Find where the given text appears and provide that cell's center as (X, Y) coordinate. 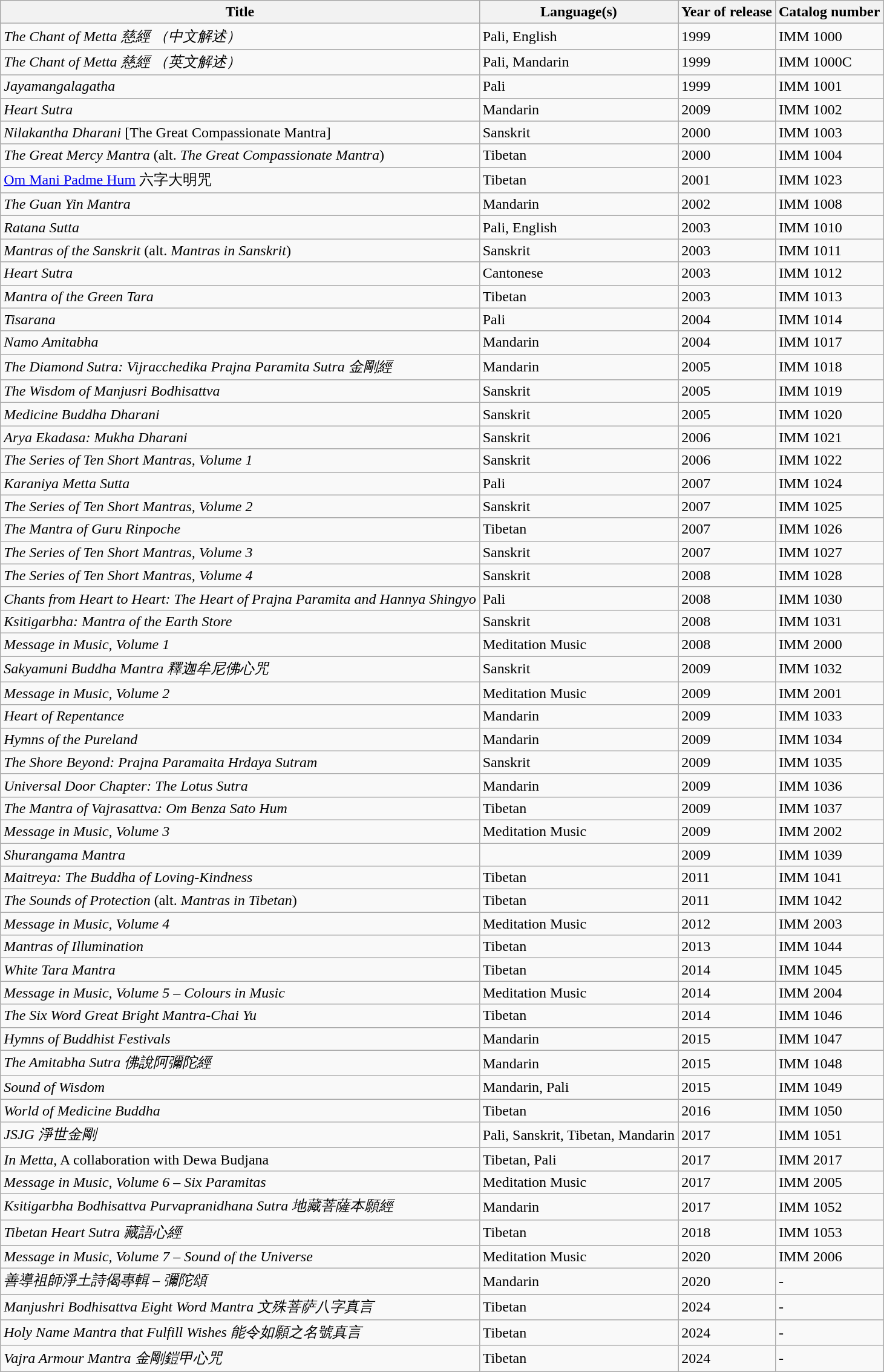
Karaniya Metta Sutta (240, 483)
IMM 1011 (829, 250)
IMM 1014 (829, 319)
IMM 1033 (829, 716)
The Amitabha Sutra 佛說阿彌陀經 (240, 1063)
Pali, Mandarin (578, 62)
IMM 2017 (829, 1159)
The Sounds of Protection (alt. Mantras in Tibetan) (240, 901)
Medicine Buddha Dharani (240, 414)
IMM 1036 (829, 785)
Namo Amitabha (240, 342)
Ratana Sutta (240, 227)
Heart of Repentance (240, 716)
White Tara Mantra (240, 970)
IMM 1004 (829, 155)
Sakyamuni Buddha Mantra 釋迦牟尼佛心咒 (240, 669)
Shurangama Mantra (240, 855)
Message in Music, Volume 4 (240, 924)
Ksitigarbha Bodhisattva Purvapranidhana Sutra 地藏菩薩本願經 (240, 1206)
IMM 1051 (829, 1135)
Message in Music, Volume 5 – Colours in Music (240, 993)
The Series of Ten Short Mantras, Volume 3 (240, 552)
IMM 1034 (829, 739)
IMM 2000 (829, 644)
IMM 2001 (829, 693)
Tibetan, Pali (578, 1159)
Hymns of the Pureland (240, 739)
Cantonese (578, 273)
Universal Door Chapter: The Lotus Sutra (240, 785)
The Great Mercy Mantra (alt. The Great Compassionate Mantra) (240, 155)
IMM 1041 (829, 878)
Holy Name Mantra that Fulfill Wishes 能令如願之名號真言 (240, 1333)
The Series of Ten Short Mantras, Volume 1 (240, 460)
The Mantra of Vajrasattva: Om Benza Sato Hum (240, 808)
Chants from Heart to Heart: The Heart of Prajna Paramita and Hannya Shingyo (240, 598)
IMM 1019 (829, 391)
Manjushri Bodhisattva Eight Word Mantra 文殊菩萨八字真言 (240, 1307)
IMM 1023 (829, 180)
IMM 1010 (829, 227)
IMM 2003 (829, 924)
IMM 1030 (829, 598)
Pali, Sanskrit, Tibetan, Mandarin (578, 1135)
Jayamangalagatha (240, 87)
Message in Music, Volume 1 (240, 644)
IMM 1017 (829, 342)
2018 (727, 1233)
IMM 1049 (829, 1088)
IMM 1037 (829, 808)
2002 (727, 204)
IMM 1002 (829, 109)
The Chant of Metta 慈經 （中文解述） (240, 36)
2012 (727, 924)
IMM 1012 (829, 273)
Message in Music, Volume 6 – Six Paramitas (240, 1182)
IMM 2004 (829, 993)
The Six Word Great Bright Mantra-Chai Yu (240, 1016)
Om Mani Padme Hum 六字大明咒 (240, 180)
World of Medicine Buddha (240, 1111)
IMM 1048 (829, 1063)
The Shore Beyond: Prajna Paramaita Hrdaya Sutram (240, 762)
IMM 2006 (829, 1257)
IMM 1042 (829, 901)
IMM 1044 (829, 947)
Nilakantha Dharani [The Great Compassionate Mantra] (240, 132)
IMM 1008 (829, 204)
Mantras of Illumination (240, 947)
Hymns of Buddhist Festivals (240, 1039)
Language(s) (578, 12)
IMM 1022 (829, 460)
IMM 1032 (829, 669)
IMM 1045 (829, 970)
Mantras of the Sanskrit (alt. Mantras in Sanskrit) (240, 250)
Tibetan Heart Sutra 藏語心經 (240, 1233)
IMM 1021 (829, 437)
IMM 1046 (829, 1016)
The Series of Ten Short Mantras, Volume 2 (240, 506)
Sound of Wisdom (240, 1088)
IMM 1035 (829, 762)
Message in Music, Volume 7 – Sound of the Universe (240, 1257)
IMM 1027 (829, 552)
The Series of Ten Short Mantras, Volume 4 (240, 575)
The Guan Yin Mantra (240, 204)
IMM 1050 (829, 1111)
Arya Ekadasa: Mukha Dharani (240, 437)
The Chant of Metta 慈經 （英文解述） (240, 62)
IMM 1052 (829, 1206)
Mandarin, Pali (578, 1088)
2001 (727, 180)
IMM 1031 (829, 621)
Year of release (727, 12)
2016 (727, 1111)
IMM 1020 (829, 414)
IMM 1026 (829, 529)
2013 (727, 947)
IMM 2005 (829, 1182)
IMM 2002 (829, 831)
IMM 1013 (829, 296)
IMM 1024 (829, 483)
善導祖師淨土詩偈專輯 – 彌陀頌 (240, 1281)
Message in Music, Volume 2 (240, 693)
The Wisdom of Manjusri Bodhisattva (240, 391)
IMM 1028 (829, 575)
IMM 1018 (829, 367)
The Mantra of Guru Rinpoche (240, 529)
Catalog number (829, 12)
Title (240, 12)
Maitreya: The Buddha of Loving-Kindness (240, 878)
Ksitigarbha: Mantra of the Earth Store (240, 621)
IMM 1003 (829, 132)
Mantra of the Green Tara (240, 296)
IMM 1025 (829, 506)
JSJG 淨世金剛 (240, 1135)
The Diamond Sutra: Vijracchedika Prajna Paramita Sutra 金剛經 (240, 367)
IMM 1047 (829, 1039)
Vajra Armour Mantra 金剛鎧甲心咒 (240, 1359)
IMM 1039 (829, 855)
Message in Music, Volume 3 (240, 831)
IMM 1000 (829, 36)
Tisarana (240, 319)
IMM 1053 (829, 1233)
In Metta, A collaboration with Dewa Budjana (240, 1159)
IMM 1000C (829, 62)
IMM 1001 (829, 87)
